Determine the [x, y] coordinate at the center of the cell enclosing the given text.  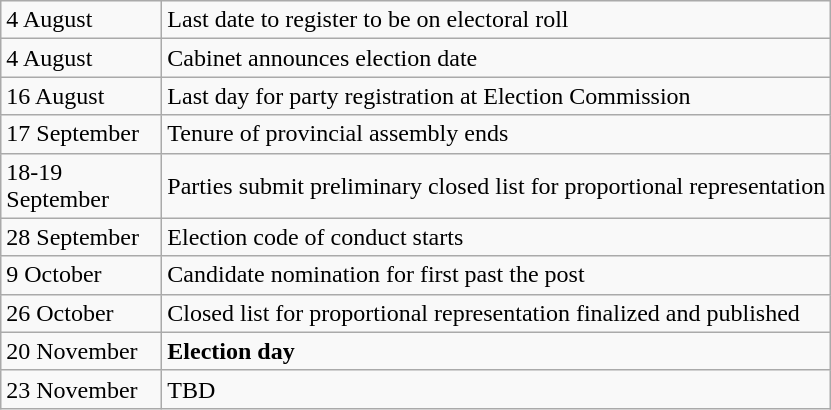
Tenure of provincial assembly ends [496, 134]
18-19 September [82, 186]
9 October [82, 275]
20 November [82, 351]
17 September [82, 134]
Election code of conduct starts [496, 237]
Last date to register to be on electoral roll [496, 20]
Election day [496, 351]
28 September [82, 237]
Parties submit preliminary closed list for proportional representation [496, 186]
Candidate nomination for first past the post [496, 275]
TBD [496, 389]
23 November [82, 389]
Last day for party registration at Election Commission [496, 96]
Cabinet announces election date [496, 58]
Closed list for proportional representation finalized and published [496, 313]
26 October [82, 313]
16 August [82, 96]
